From the cell containing the given text, extract its center point as [X, Y] coordinate. 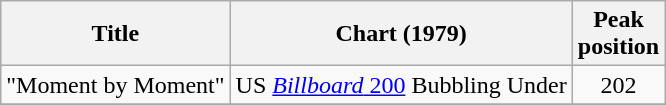
Peakposition [618, 34]
US Billboard 200 Bubbling Under [401, 85]
202 [618, 85]
Title [116, 34]
Chart (1979) [401, 34]
"Moment by Moment" [116, 85]
